Extract the [X, Y] coordinate from the center of the cell holding the provided text.  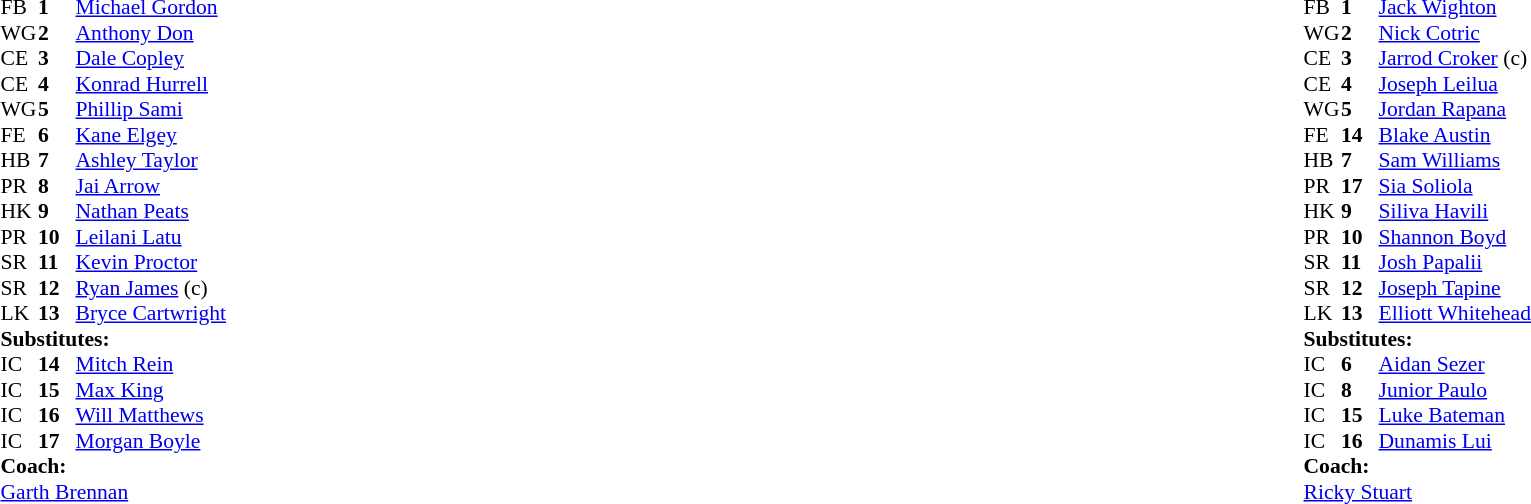
Kevin Proctor [151, 263]
Mitch Rein [151, 365]
Blake Austin [1455, 135]
Ashley Taylor [151, 161]
Max King [151, 390]
Morgan Boyle [151, 441]
Nick Cotric [1455, 33]
Elliott Whitehead [1455, 313]
Shannon Boyd [1455, 237]
Kane Elgey [151, 135]
Dunamis Lui [1455, 441]
Sam Williams [1455, 161]
Joseph Leilua [1455, 84]
Jai Arrow [151, 186]
Konrad Hurrell [151, 84]
Junior Paulo [1455, 390]
Joseph Tapine [1455, 288]
Will Matthews [151, 415]
Jordan Rapana [1455, 109]
Siliva Havili [1455, 211]
Aidan Sezer [1455, 365]
Luke Bateman [1455, 415]
Josh Papalii [1455, 263]
Ryan James (c) [151, 288]
Dale Copley [151, 59]
Phillip Sami [151, 109]
Nathan Peats [151, 211]
Anthony Don [151, 33]
Leilani Latu [151, 237]
Sia Soliola [1455, 186]
Bryce Cartwright [151, 313]
Jarrod Croker (c) [1455, 59]
